Determine the [X, Y] coordinate at the center of the cell enclosing the given text.  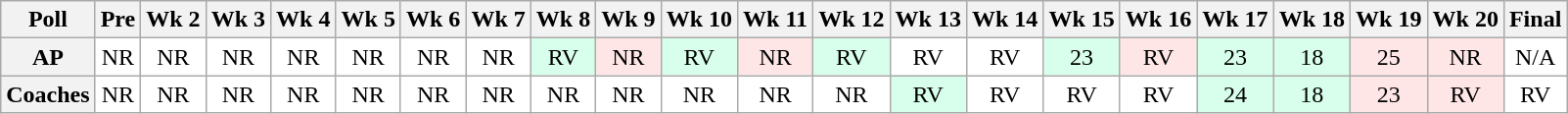
Poll [48, 20]
Wk 13 [928, 20]
Wk 19 [1389, 20]
Wk 17 [1235, 20]
Wk 10 [699, 20]
Wk 7 [498, 20]
Wk 8 [563, 20]
24 [1235, 94]
Wk 6 [433, 20]
Wk 2 [173, 20]
Wk 4 [303, 20]
Wk 18 [1312, 20]
Wk 20 [1465, 20]
AP [48, 57]
25 [1389, 57]
Wk 3 [238, 20]
Wk 14 [1004, 20]
Wk 15 [1082, 20]
Wk 16 [1158, 20]
Wk 9 [628, 20]
N/A [1535, 57]
Final [1535, 20]
Wk 11 [775, 20]
Wk 12 [852, 20]
Pre [117, 20]
Wk 5 [368, 20]
Coaches [48, 94]
